Identify which cell holds the provided text, then report its (x, y) central coordinate. 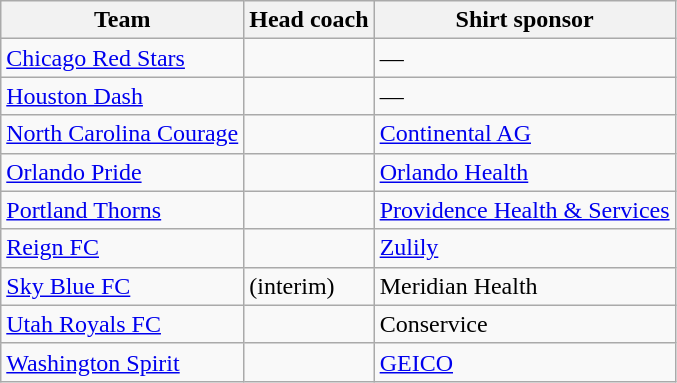
Head coach (309, 20)
Providence Health & Services (524, 210)
Orlando Health (524, 172)
Portland Thorns (122, 210)
Orlando Pride (122, 172)
North Carolina Courage (122, 134)
Chicago Red Stars (122, 58)
Shirt sponsor (524, 20)
Meridian Health (524, 286)
Reign FC (122, 248)
Continental AG (524, 134)
GEICO (524, 362)
Utah Royals FC (122, 324)
Zulily (524, 248)
Houston Dash (122, 96)
Conservice (524, 324)
Team (122, 20)
Sky Blue FC (122, 286)
Washington Spirit (122, 362)
(interim) (309, 286)
